Output the [x, y] coordinate of the center of the cell containing the given text.  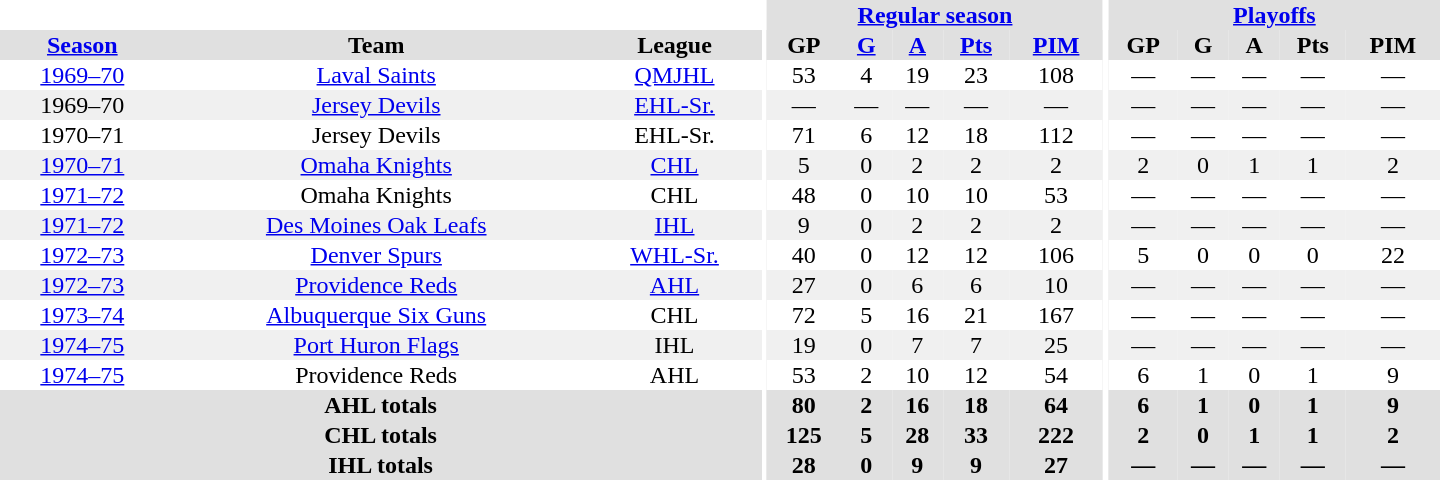
AHL totals [380, 405]
Albuquerque Six Guns [376, 315]
CHL totals [380, 435]
Denver Spurs [376, 255]
Regular season [935, 15]
21 [976, 315]
64 [1056, 405]
71 [804, 135]
54 [1056, 375]
106 [1056, 255]
4 [866, 75]
Season [82, 45]
40 [804, 255]
222 [1056, 435]
112 [1056, 135]
Laval Saints [376, 75]
Team [376, 45]
48 [804, 195]
1973–74 [82, 315]
80 [804, 405]
167 [1056, 315]
League [674, 45]
72 [804, 315]
23 [976, 75]
Port Huron Flags [376, 345]
25 [1056, 345]
IHL totals [380, 465]
22 [1393, 255]
QMJHL [674, 75]
Playoffs [1274, 15]
108 [1056, 75]
125 [804, 435]
WHL-Sr. [674, 255]
Des Moines Oak Leafs [376, 225]
33 [976, 435]
